Return (X, Y) of the center of cell containing provided text 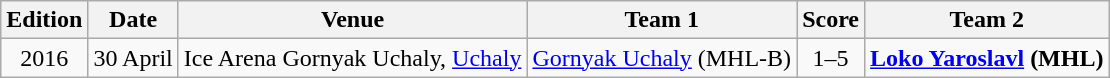
2016 (44, 58)
Loko Yaroslavl (MHL) (987, 58)
Gornyak Uchaly (MHL-B) (662, 58)
Ice Arena Gornyak Uchaly, Uchaly (352, 58)
Team 2 (987, 20)
30 April (133, 58)
Score (831, 20)
1–5 (831, 58)
Venue (352, 20)
Edition (44, 20)
Date (133, 20)
Team 1 (662, 20)
